Determine the (x, y) coordinate at the center of the cell enclosing the given text.  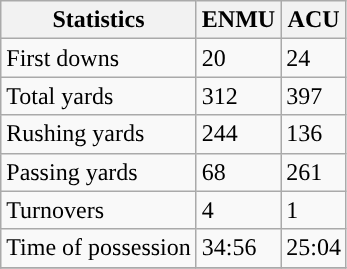
24 (314, 58)
First downs (99, 58)
136 (314, 134)
34:56 (238, 248)
244 (238, 134)
Rushing yards (99, 134)
397 (314, 96)
Time of possession (99, 248)
ACU (314, 20)
Turnovers (99, 210)
20 (238, 58)
25:04 (314, 248)
68 (238, 172)
Total yards (99, 96)
312 (238, 96)
261 (314, 172)
1 (314, 210)
4 (238, 210)
Passing yards (99, 172)
Statistics (99, 20)
ENMU (238, 20)
